Identify which cell holds the provided text, then report its [x, y] central coordinate. 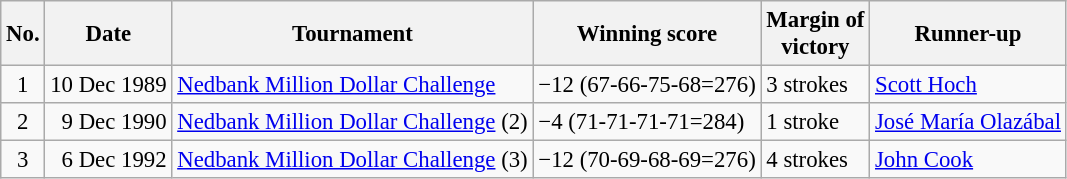
Nedbank Million Dollar Challenge [352, 85]
Winning score [647, 34]
Date [108, 34]
3 strokes [816, 85]
Nedbank Million Dollar Challenge (2) [352, 122]
2 [23, 122]
Scott Hoch [968, 85]
6 Dec 1992 [108, 160]
No. [23, 34]
10 Dec 1989 [108, 85]
−12 (67-66-75-68=276) [647, 85]
John Cook [968, 160]
−12 (70-69-68-69=276) [647, 160]
1 [23, 85]
1 stroke [816, 122]
Tournament [352, 34]
José María Olazábal [968, 122]
9 Dec 1990 [108, 122]
3 [23, 160]
Nedbank Million Dollar Challenge (3) [352, 160]
Runner-up [968, 34]
Margin ofvictory [816, 34]
4 strokes [816, 160]
−4 (71-71-71-71=284) [647, 122]
